For the text-containing cell, return its midpoint in (X, Y) coordinate format. 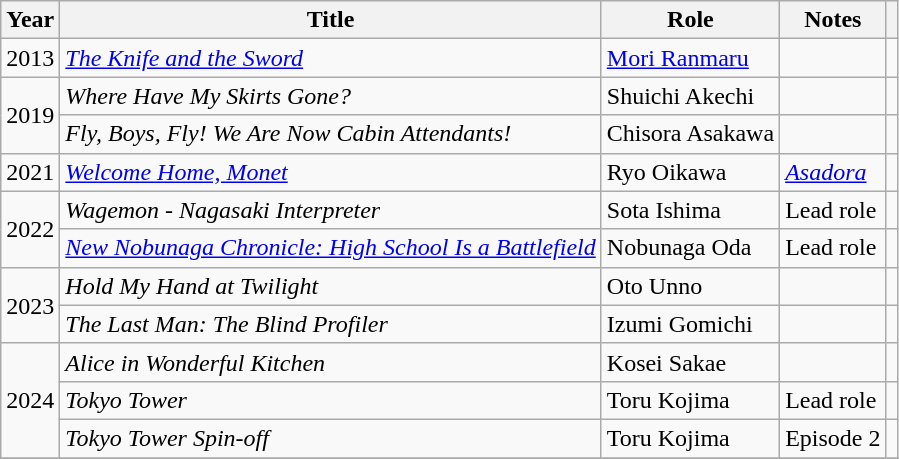
The Knife and the Sword (330, 58)
Role (690, 20)
2022 (30, 229)
Ryo Oikawa (690, 172)
Oto Unno (690, 286)
Notes (833, 20)
New Nobunaga Chronicle: High School Is a Battlefield (330, 248)
Tokyo Tower Spin-off (330, 438)
Sota Ishima (690, 210)
2021 (30, 172)
Nobunaga Oda (690, 248)
Fly, Boys, Fly! We Are Now Cabin Attendants! (330, 134)
Alice in Wonderful Kitchen (330, 362)
Asadora (833, 172)
Title (330, 20)
Welcome Home, Monet (330, 172)
Chisora Asakawa (690, 134)
Hold My Hand at Twilight (330, 286)
Wagemon - Nagasaki Interpreter (330, 210)
Where Have My Skirts Gone? (330, 96)
Year (30, 20)
2024 (30, 400)
Episode 2 (833, 438)
The Last Man: The Blind Profiler (330, 324)
Mori Ranmaru (690, 58)
2023 (30, 305)
Tokyo Tower (330, 400)
Kosei Sakae (690, 362)
Izumi Gomichi (690, 324)
2019 (30, 115)
2013 (30, 58)
Shuichi Akechi (690, 96)
